For the text-containing cell, return its midpoint in (X, Y) coordinate format. 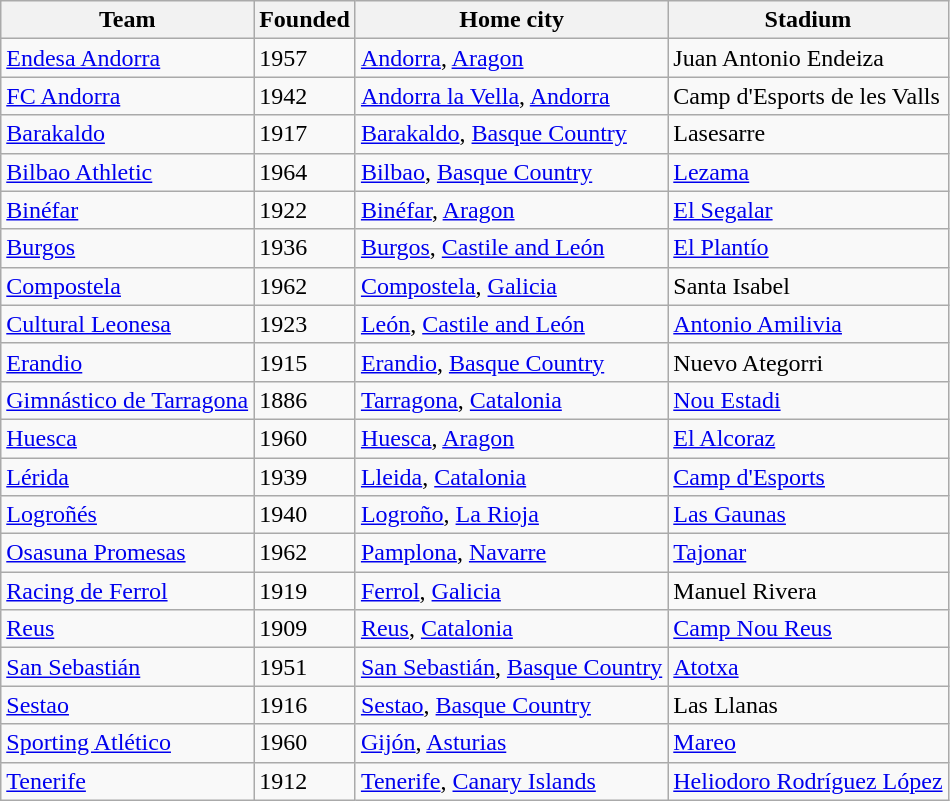
Erandio, Basque Country (511, 362)
Huesca, Aragon (511, 438)
1957 (305, 58)
Tajonar (808, 553)
Atotxa (808, 667)
1912 (305, 781)
Mareo (808, 743)
Juan Antonio Endeiza (808, 58)
Burgos, Castile and León (511, 248)
Burgos (128, 248)
Lezama (808, 172)
Endesa Andorra (128, 58)
Compostela (128, 286)
Huesca (128, 438)
Lasesarre (808, 134)
Las Llanas (808, 705)
Binéfar (128, 210)
Sporting Atlético (128, 743)
Nuevo Ategorri (808, 362)
1940 (305, 515)
1923 (305, 324)
1964 (305, 172)
Manuel Rivera (808, 591)
Tenerife, Canary Islands (511, 781)
Santa Isabel (808, 286)
Reus (128, 629)
Tenerife (128, 781)
Nou Estadi (808, 400)
Founded (305, 20)
Barakaldo, Basque Country (511, 134)
El Segalar (808, 210)
1916 (305, 705)
Pamplona, Navarre (511, 553)
Home city (511, 20)
Osasuna Promesas (128, 553)
Binéfar, Aragon (511, 210)
Camp d'Esports de les Valls (808, 96)
Camp d'Esports (808, 477)
FC Andorra (128, 96)
El Alcoraz (808, 438)
Barakaldo (128, 134)
Logroñés (128, 515)
Antonio Amilivia (808, 324)
Sestao, Basque Country (511, 705)
León, Castile and León (511, 324)
Bilbao Athletic (128, 172)
Logroño, La Rioja (511, 515)
El Plantío (808, 248)
1915 (305, 362)
Erandio (128, 362)
Las Gaunas (808, 515)
Stadium (808, 20)
Racing de Ferrol (128, 591)
1919 (305, 591)
Lleida, Catalonia (511, 477)
Andorra, Aragon (511, 58)
Team (128, 20)
1942 (305, 96)
Lérida (128, 477)
Heliodoro Rodríguez López (808, 781)
1909 (305, 629)
Cultural Leonesa (128, 324)
Sestao (128, 705)
Gijón, Asturias (511, 743)
Reus, Catalonia (511, 629)
Andorra la Vella, Andorra (511, 96)
Tarragona, Catalonia (511, 400)
1939 (305, 477)
San Sebastián (128, 667)
Gimnástico de Tarragona (128, 400)
1917 (305, 134)
1886 (305, 400)
1922 (305, 210)
1936 (305, 248)
Compostela, Galicia (511, 286)
1951 (305, 667)
Camp Nou Reus (808, 629)
Ferrol, Galicia (511, 591)
San Sebastián, Basque Country (511, 667)
Bilbao, Basque Country (511, 172)
